Return the [X, Y] coordinate for the center point of the cell that contains the specified text.  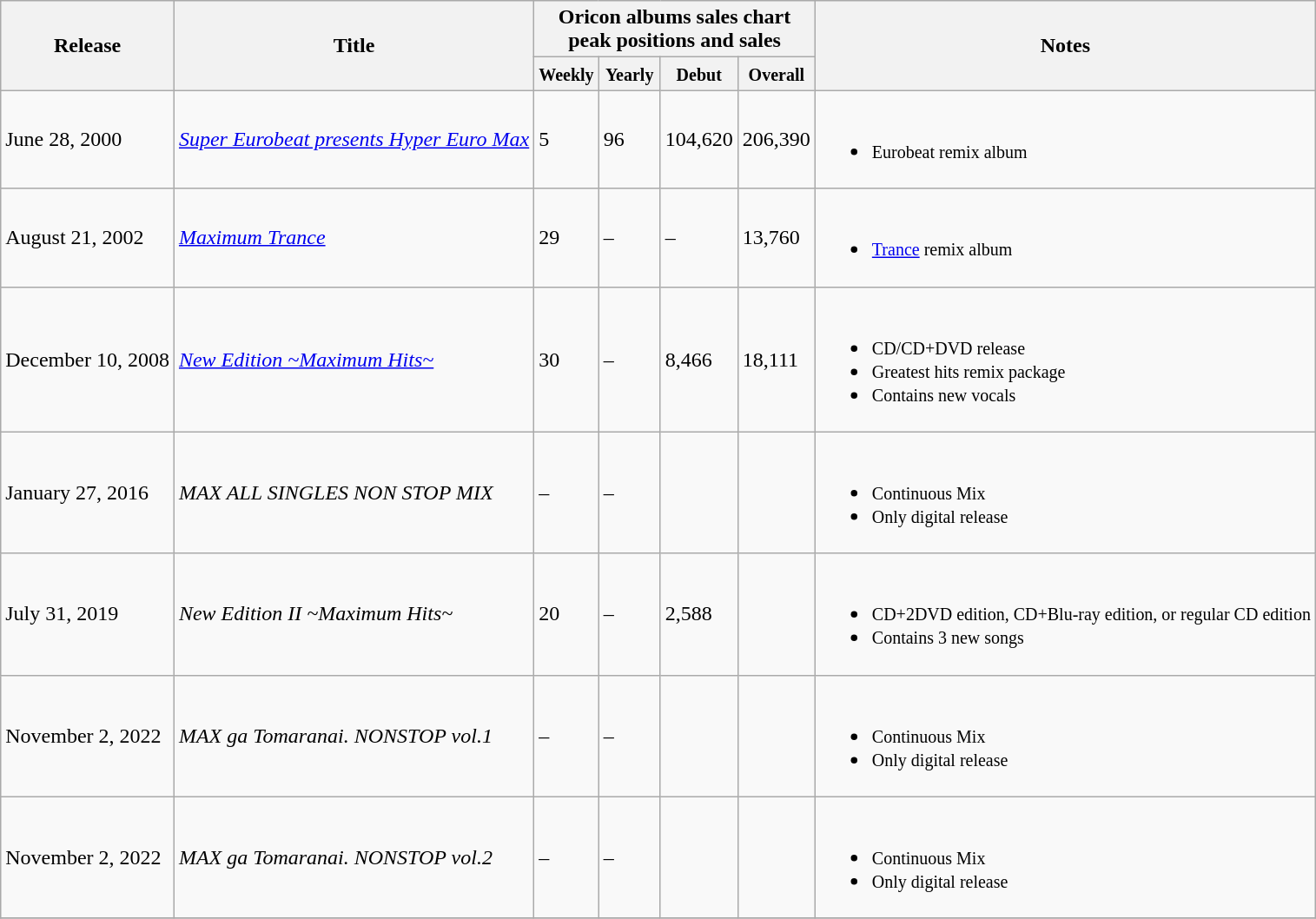
30 [566, 360]
Weekly [566, 74]
104,620 [698, 139]
Oricon albums sales chart peak positions and sales [675, 30]
Notes [1065, 45]
CD+2DVD edition, CD+Blu-ray edition, or regular CD editionContains 3 new songs [1065, 614]
96 [629, 139]
MAX ALL SINGLES NON STOP MIX [354, 493]
July 31, 2019 [88, 614]
June 28, 2000 [88, 139]
August 21, 2002 [88, 238]
New Edition II ~Maximum Hits~ [354, 614]
CD/CD+DVD releaseGreatest hits remix packageContains new vocals [1065, 360]
29 [566, 238]
New Edition ~Maximum Hits~ [354, 360]
206,390 [777, 139]
Title [354, 45]
Release [88, 45]
13,760 [777, 238]
5 [566, 139]
2,588 [698, 614]
20 [566, 614]
December 10, 2008 [88, 360]
18,111 [777, 360]
Trance remix album [1065, 238]
MAX ga Tomaranai. NONSTOP vol.1 [354, 736]
Overall [777, 74]
Yearly [629, 74]
8,466 [698, 360]
Debut [698, 74]
Super Eurobeat presents Hyper Euro Max [354, 139]
Maximum Trance [354, 238]
MAX ga Tomaranai. NONSTOP vol.2 [354, 857]
January 27, 2016 [88, 493]
Eurobeat remix album [1065, 139]
